For the text-containing cell, return its midpoint in (X, Y) coordinate format. 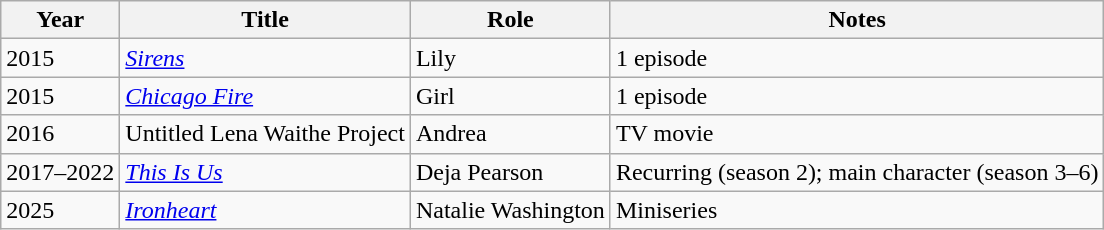
Notes (857, 20)
Natalie Washington (510, 210)
2016 (60, 134)
Lily (510, 58)
Ironheart (266, 210)
2025 (60, 210)
This Is Us (266, 172)
Miniseries (857, 210)
Chicago Fire (266, 96)
Girl (510, 96)
Year (60, 20)
Untitled Lena Waithe Project (266, 134)
Sirens (266, 58)
TV movie (857, 134)
2017–2022 (60, 172)
Title (266, 20)
Role (510, 20)
Recurring (season 2); main character (season 3–6) (857, 172)
Deja Pearson (510, 172)
Andrea (510, 134)
